From the cell containing the given text, extract its center point as (x, y) coordinate. 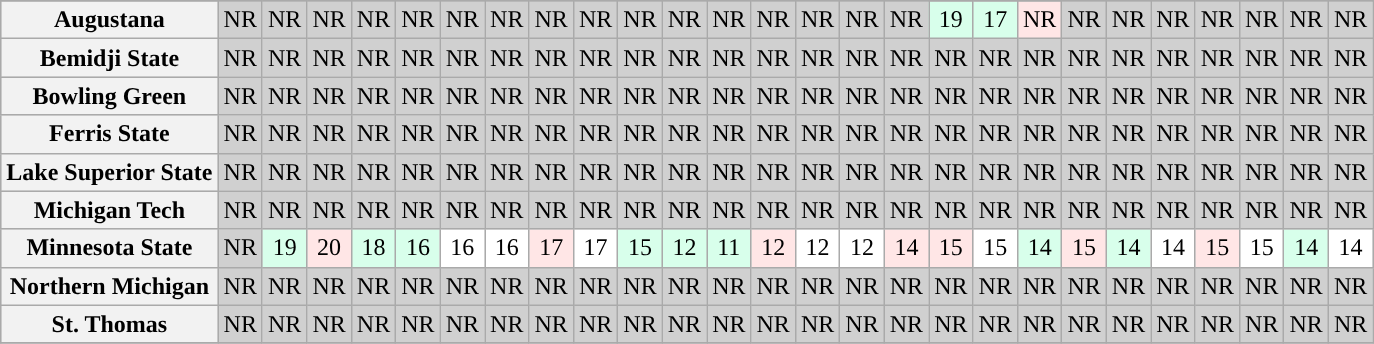
20 (329, 248)
Bowling Green (110, 96)
Ferris State (110, 134)
Michigan Tech (110, 210)
Augustana (110, 20)
11 (729, 248)
Bemidji State (110, 58)
Northern Michigan (110, 286)
Lake Superior State (110, 172)
St. Thomas (110, 324)
Minnesota State (110, 248)
18 (373, 248)
